Return (X, Y) of the center of cell containing provided text 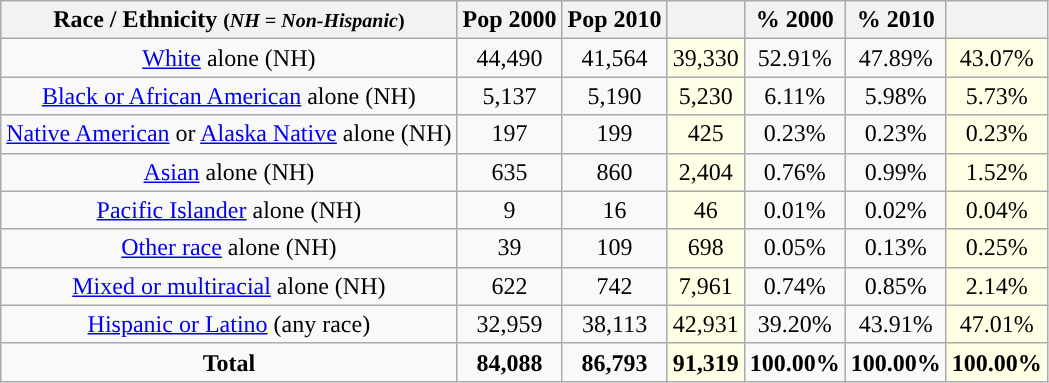
84,088 (510, 362)
Mixed or multiracial alone (NH) (229, 286)
0.05% (794, 248)
46 (706, 210)
197 (510, 134)
635 (510, 172)
698 (706, 248)
0.99% (896, 172)
43.91% (896, 324)
622 (510, 286)
86,793 (614, 362)
425 (706, 134)
Pacific Islander alone (NH) (229, 210)
5,190 (614, 96)
Total (229, 362)
5,230 (706, 96)
39 (510, 248)
39.20% (794, 324)
9 (510, 210)
Race / Ethnicity (NH = Non-Hispanic) (229, 20)
0.25% (996, 248)
32,959 (510, 324)
0.76% (794, 172)
0.04% (996, 210)
47.01% (996, 324)
41,564 (614, 58)
Black or African American alone (NH) (229, 96)
16 (614, 210)
Pop 2010 (614, 20)
Other race alone (NH) (229, 248)
109 (614, 248)
52.91% (794, 58)
38,113 (614, 324)
0.01% (794, 210)
5.98% (896, 96)
% 2010 (896, 20)
2.14% (996, 286)
0.85% (896, 286)
7,961 (706, 286)
199 (614, 134)
0.13% (896, 248)
91,319 (706, 362)
860 (614, 172)
Pop 2000 (510, 20)
0.74% (794, 286)
6.11% (794, 96)
742 (614, 286)
0.02% (896, 210)
5,137 (510, 96)
5.73% (996, 96)
% 2000 (794, 20)
Native American or Alaska Native alone (NH) (229, 134)
White alone (NH) (229, 58)
43.07% (996, 58)
44,490 (510, 58)
Hispanic or Latino (any race) (229, 324)
42,931 (706, 324)
2,404 (706, 172)
39,330 (706, 58)
1.52% (996, 172)
Asian alone (NH) (229, 172)
47.89% (896, 58)
